For the text-containing cell, return its midpoint in [X, Y] coordinate format. 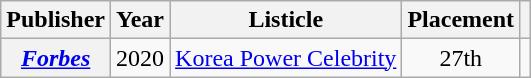
Placement [461, 20]
Forbes [56, 58]
Publisher [56, 20]
Korea Power Celebrity [286, 58]
Listicle [286, 20]
Year [140, 20]
27th [461, 58]
2020 [140, 58]
